Determine the [X, Y] coordinate at the center of the cell enclosing the given text.  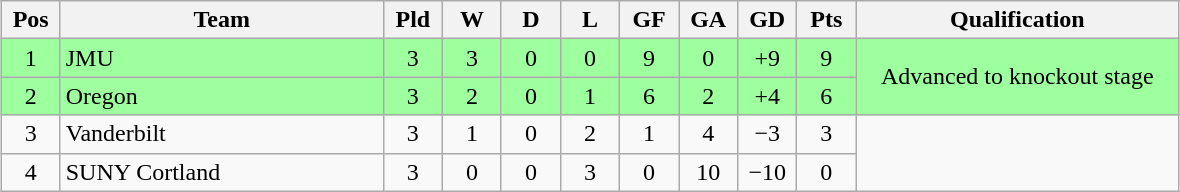
Vanderbilt [222, 134]
Oregon [222, 96]
+4 [768, 96]
+9 [768, 58]
−10 [768, 172]
GF [650, 20]
D [530, 20]
10 [708, 172]
W [472, 20]
−3 [768, 134]
JMU [222, 58]
Qualification [1018, 20]
Advanced to knockout stage [1018, 77]
GA [708, 20]
SUNY Cortland [222, 172]
Team [222, 20]
L [590, 20]
Pos [30, 20]
Pts [826, 20]
GD [768, 20]
Pld [412, 20]
